Capture the cell that displays the provided text and extract its [x, y] central coordinate. 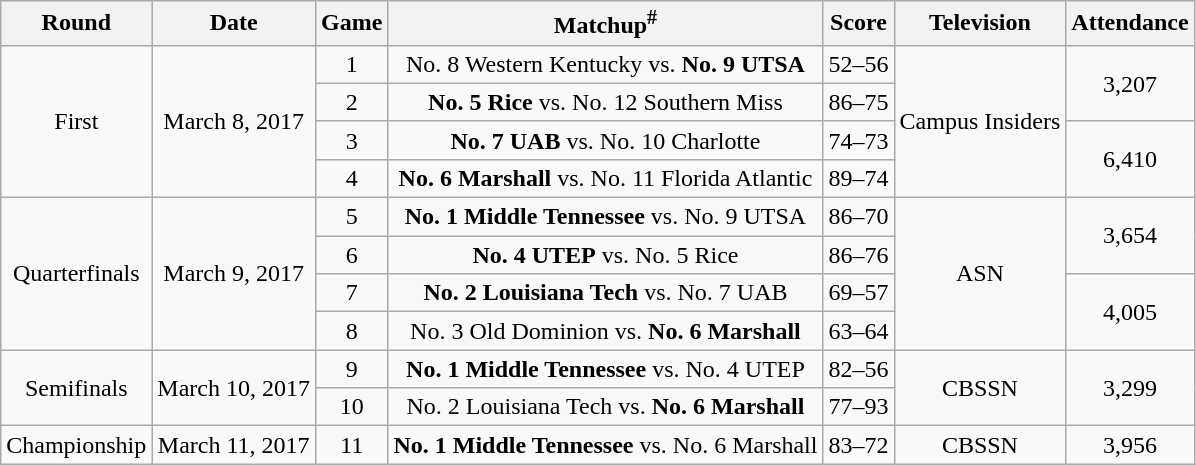
10 [352, 407]
8 [352, 331]
March 11, 2017 [234, 445]
74–73 [858, 140]
63–64 [858, 331]
Score [858, 24]
First [76, 121]
Matchup# [606, 24]
86–76 [858, 255]
1 [352, 64]
No. 4 UTEP vs. No. 5 Rice [606, 255]
7 [352, 293]
Campus Insiders [980, 121]
March 8, 2017 [234, 121]
3,654 [1130, 236]
No. 8 Western Kentucky vs. No. 9 UTSA [606, 64]
3,207 [1130, 83]
83–72 [858, 445]
No. 1 Middle Tennessee vs. No. 9 UTSA [606, 217]
No. 2 Louisiana Tech vs. No. 7 UAB [606, 293]
ASN [980, 274]
Date [234, 24]
No. 1 Middle Tennessee vs. No. 4 UTEP [606, 369]
Television [980, 24]
11 [352, 445]
89–74 [858, 178]
No. 3 Old Dominion vs. No. 6 Marshall [606, 331]
Game [352, 24]
Round [76, 24]
No. 2 Louisiana Tech vs. No. 6 Marshall [606, 407]
52–56 [858, 64]
March 10, 2017 [234, 388]
Championship [76, 445]
3,299 [1130, 388]
Attendance [1130, 24]
6 [352, 255]
Quarterfinals [76, 274]
77–93 [858, 407]
86–75 [858, 102]
No. 5 Rice vs. No. 12 Southern Miss [606, 102]
69–57 [858, 293]
9 [352, 369]
3,956 [1130, 445]
6,410 [1130, 159]
86–70 [858, 217]
2 [352, 102]
No. 6 Marshall vs. No. 11 Florida Atlantic [606, 178]
4,005 [1130, 312]
Semifinals [76, 388]
4 [352, 178]
82–56 [858, 369]
No. 7 UAB vs. No. 10 Charlotte [606, 140]
March 9, 2017 [234, 274]
No. 1 Middle Tennessee vs. No. 6 Marshall [606, 445]
5 [352, 217]
3 [352, 140]
